Output the (x, y) coordinate of the center of the cell containing the given text.  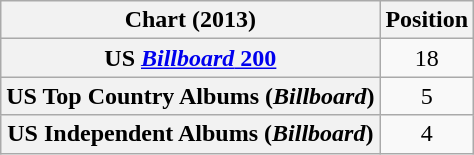
18 (427, 58)
5 (427, 96)
Position (427, 20)
US Independent Albums (Billboard) (190, 134)
4 (427, 134)
US Top Country Albums (Billboard) (190, 96)
Chart (2013) (190, 20)
US Billboard 200 (190, 58)
